Pinpoint the cell where the given text exists, returning its [x, y] midpoint coordinate. 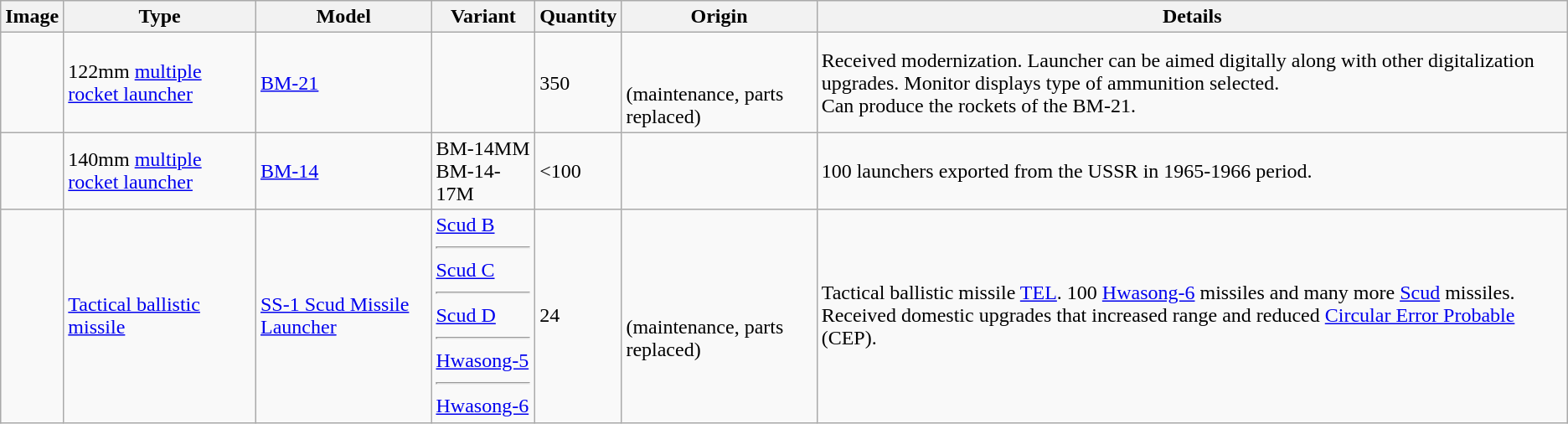
Quantity [578, 17]
Image [32, 17]
<100 [578, 171]
SS-1 Scud Missile Launcher [343, 316]
BM-21 [343, 82]
BM-14 [343, 171]
24 [578, 316]
100 launchers exported from the USSR in 1965-1966 period. [1192, 171]
Tactical ballistic missile [160, 316]
350 [578, 82]
Variant [483, 17]
Details [1192, 17]
Scud B Scud C Scud D Hwasong-5 Hwasong-6 [483, 316]
BM-14MMBM-14-17M [483, 171]
Type [160, 17]
140mm multiple rocket launcher [160, 171]
Model [343, 17]
122mm multiple rocket launcher [160, 82]
Origin [719, 17]
